Extract the [x, y] coordinate from the center of the cell holding the provided text.  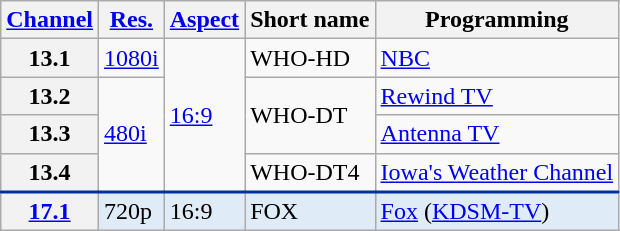
13.3 [50, 134]
NBC [497, 58]
Iowa's Weather Channel [497, 172]
Fox (KDSM-TV) [497, 212]
1080i [132, 58]
Antenna TV [497, 134]
Res. [132, 20]
Short name [310, 20]
13.1 [50, 58]
Aspect [204, 20]
480i [132, 134]
13.4 [50, 172]
Programming [497, 20]
WHO-DT [310, 115]
WHO-HD [310, 58]
Rewind TV [497, 96]
Channel [50, 20]
13.2 [50, 96]
720p [132, 212]
FOX [310, 212]
17.1 [50, 212]
WHO-DT4 [310, 172]
